Identify which cell holds the provided text, then report its (X, Y) central coordinate. 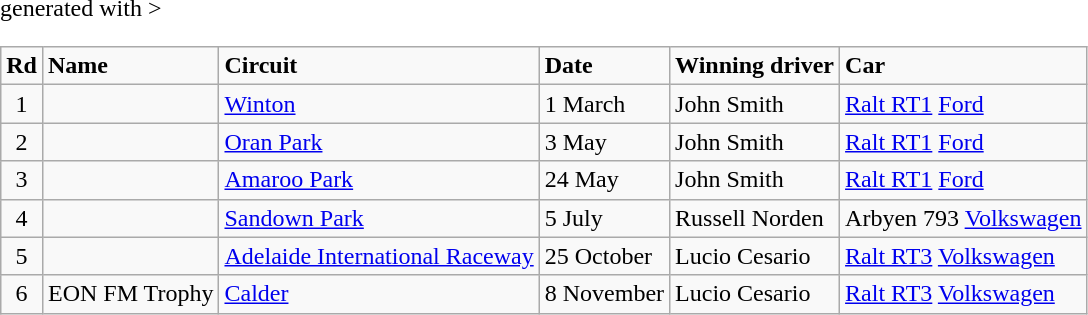
Winning driver (755, 66)
Amaroo Park (379, 180)
Date (604, 66)
3 (22, 180)
3 May (604, 142)
Sandown Park (379, 218)
25 October (604, 256)
24 May (604, 180)
4 (22, 218)
5 July (604, 218)
EON FM Trophy (130, 294)
2 (22, 142)
Russell Norden (755, 218)
Adelaide International Raceway (379, 256)
6 (22, 294)
1 March (604, 104)
8 November (604, 294)
1 (22, 104)
Arbyen 793 Volkswagen (964, 218)
Calder (379, 294)
Circuit (379, 66)
Car (964, 66)
Name (130, 66)
Oran Park (379, 142)
Rd (22, 66)
Winton (379, 104)
5 (22, 256)
